Search for the cell housing the specified text and yield its (x, y) center coordinate. 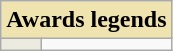
Awards legends (86, 20)
